Provide the (X, Y) coordinate of the cell's center where the given text is located.  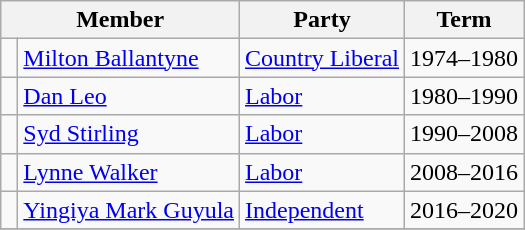
2008–2016 (464, 172)
Milton Ballantyne (129, 58)
1990–2008 (464, 134)
1980–1990 (464, 96)
Dan Leo (129, 96)
Party (322, 20)
Yingiya Mark Guyula (129, 210)
Independent (322, 210)
2016–2020 (464, 210)
Term (464, 20)
Member (120, 20)
1974–1980 (464, 58)
Country Liberal (322, 58)
Lynne Walker (129, 172)
Syd Stirling (129, 134)
